Find where the given text appears and provide that cell's center as [x, y] coordinate. 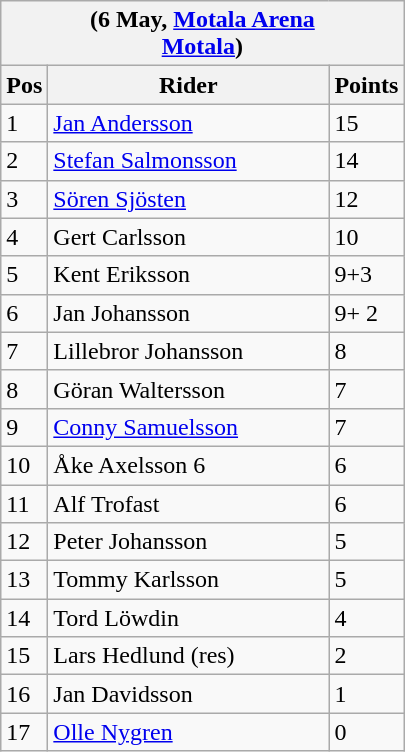
9+3 [366, 275]
Sören Sjösten [188, 199]
Lillebror Johansson [188, 351]
13 [24, 580]
Åke Axelsson 6 [188, 465]
Lars Hedlund (res) [188, 656]
(6 May, Motala ArenaMotala) [202, 34]
Tord Löwdin [188, 618]
Points [366, 85]
9+ 2 [366, 313]
Conny Samuelsson [188, 427]
Stefan Salmonsson [188, 161]
Jan Davidsson [188, 694]
Pos [24, 85]
Göran Waltersson [188, 389]
Olle Nygren [188, 732]
Tommy Karlsson [188, 580]
Jan Johansson [188, 313]
Gert Carlsson [188, 237]
Kent Eriksson [188, 275]
16 [24, 694]
Alf Trofast [188, 503]
9 [24, 427]
17 [24, 732]
Rider [188, 85]
0 [366, 732]
11 [24, 503]
Jan Andersson [188, 123]
Peter Johansson [188, 542]
3 [24, 199]
